Output the (X, Y) coordinate of the center of the cell containing the given text.  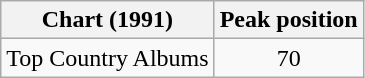
Top Country Albums (108, 58)
Chart (1991) (108, 20)
70 (288, 58)
Peak position (288, 20)
